Find where the given text appears and provide that cell's center as [X, Y] coordinate. 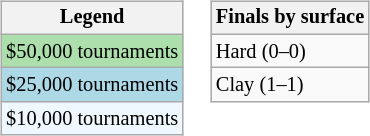
Legend [92, 18]
$50,000 tournaments [92, 51]
$25,000 tournaments [92, 85]
Finals by surface [290, 18]
Clay (1–1) [290, 85]
Hard (0–0) [290, 51]
$10,000 tournaments [92, 119]
